Scan for the cell matching the given text and deliver its (X, Y) coordinate at center. 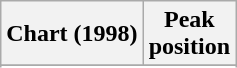
Peakposition (189, 34)
Chart (1998) (72, 34)
